Scan for the cell matching the given text and deliver its [x, y] coordinate at center. 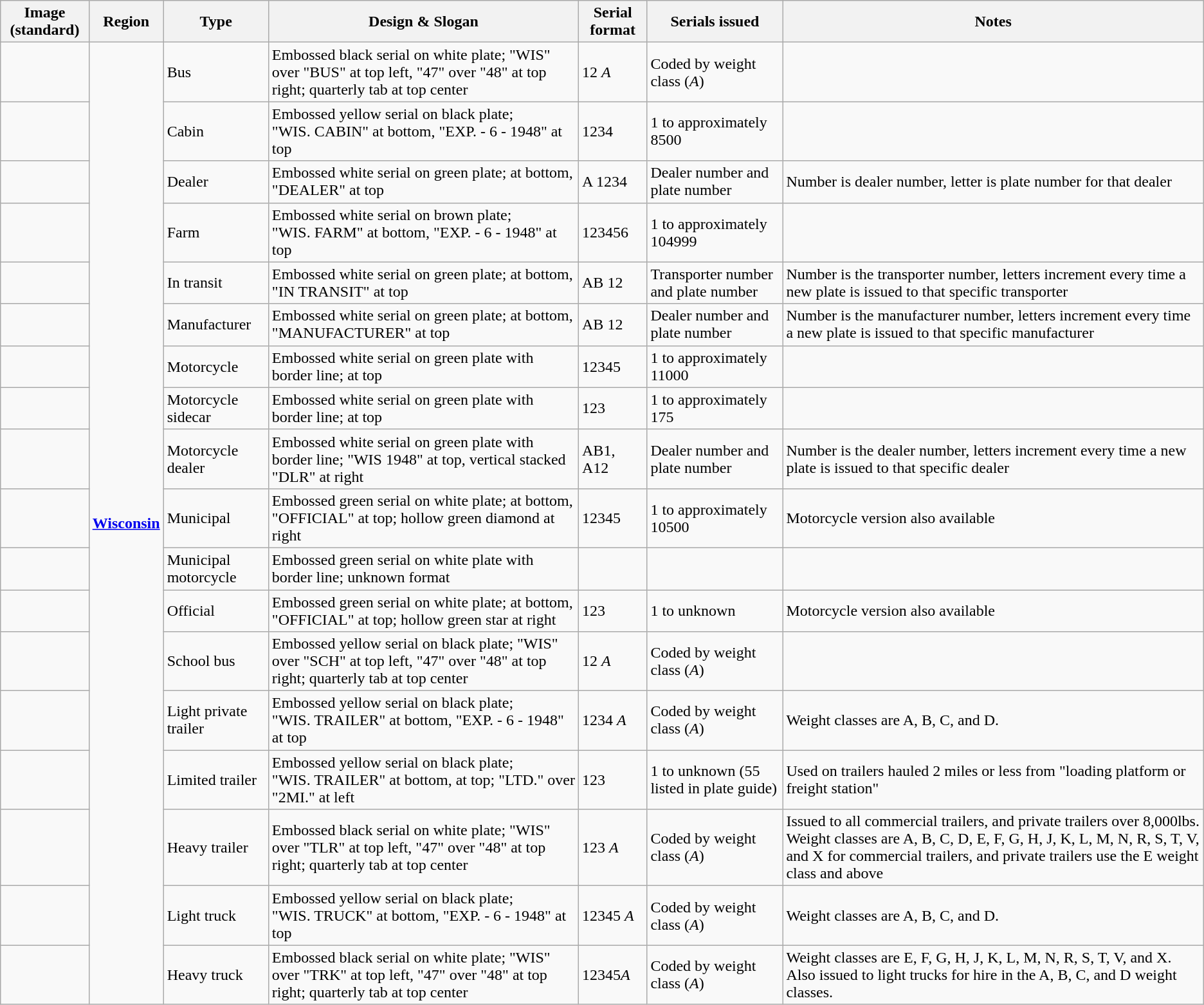
1 to approximately 11000 [715, 367]
Number is the dealer number, letters increment every time a new plate is issued to that specific dealer [993, 459]
Embossed black serial on white plate; "WIS" over "BUS" at top left, "47" over "48" at top right; quarterly tab at top center [423, 72]
Embossed yellow serial on black plate; "WIS. TRAILER" at bottom, at top; "LTD." over "2MI." at left [423, 780]
Embossed green serial on white plate; at bottom, "OFFICIAL" at top; hollow green star at right [423, 610]
1 to approximately 8500 [715, 131]
Bus [216, 72]
123456 [613, 232]
Embossed green serial on white plate; at bottom, "OFFICIAL" at top; hollow green diamond at right [423, 518]
Heavy trailer [216, 848]
Heavy truck [216, 975]
Weight classes are E, F, G, H, J, K, L, M, N, R, S, T, V, and X. Also issued to light trucks for hire in the A, B, C, and D weight classes. [993, 975]
Notes [993, 22]
1 to approximately 175 [715, 408]
Transporter number and plate number [715, 283]
Embossed black serial on white plate; "WIS" over "TLR" at top left, "47" over "48" at top right; quarterly tab at top center [423, 848]
1 to unknown [715, 610]
Cabin [216, 131]
1234 [613, 131]
Number is dealer number, letter is plate number for that dealer [993, 181]
Embossed white serial on green plate with border line; "WIS 1948" at top, vertical stacked "DLR" at right [423, 459]
Number is the transporter number, letters increment every time a new plate is issued to that specific transporter [993, 283]
Motorcycle sidecar [216, 408]
Official [216, 610]
Dealer [216, 181]
Embossed white serial on green plate; at bottom, "MANUFACTURER" at top [423, 324]
Municipal [216, 518]
Embossed yellow serial on black plate; "WIS. CABIN" at bottom, "EXP. - 6 - 1948" at top [423, 131]
Municipal motorcycle [216, 569]
1 to unknown (55 listed in plate guide) [715, 780]
Farm [216, 232]
In transit [216, 283]
Wisconsin [126, 524]
Embossed green serial on white plate with border line; unknown format [423, 569]
Used on trailers hauled 2 miles or less from "loading platform or freight station" [993, 780]
1 to approximately 10500 [715, 518]
12345 A [613, 916]
Manufacturer [216, 324]
Type [216, 22]
Light truck [216, 916]
Embossed yellow serial on black plate; "WIS" over "SCH" at top left, "47" over "48" at top right; quarterly tab at top center [423, 661]
Embossed white serial on brown plate; "WIS. FARM" at bottom, "EXP. - 6 - 1948" at top [423, 232]
12345A [613, 975]
Embossed yellow serial on black plate; "WIS. TRUCK" at bottom, "EXP. - 6 - 1948" at top [423, 916]
Image (standard) [45, 22]
A 1234 [613, 181]
Embossed yellow serial on black plate; "WIS. TRAILER" at bottom, "EXP. - 6 - 1948" at top [423, 721]
123 A [613, 848]
Embossed white serial on green plate; at bottom, "DEALER" at top [423, 181]
School bus [216, 661]
Number is the manufacturer number, letters increment every time a new plate is issued to that specific manufacturer [993, 324]
Region [126, 22]
Motorcycle [216, 367]
Serials issued [715, 22]
AB1, A12 [613, 459]
Serial format [613, 22]
1 to approximately 104999 [715, 232]
Design & Slogan [423, 22]
Limited trailer [216, 780]
Embossed white serial on green plate; at bottom, "IN TRANSIT" at top [423, 283]
Motorcycle dealer [216, 459]
Light private trailer [216, 721]
1234 A [613, 721]
Embossed black serial on white plate; "WIS" over "TRK" at top left, "47" over "48" at top right; quarterly tab at top center [423, 975]
